Identify which cell holds the provided text, then report its (x, y) central coordinate. 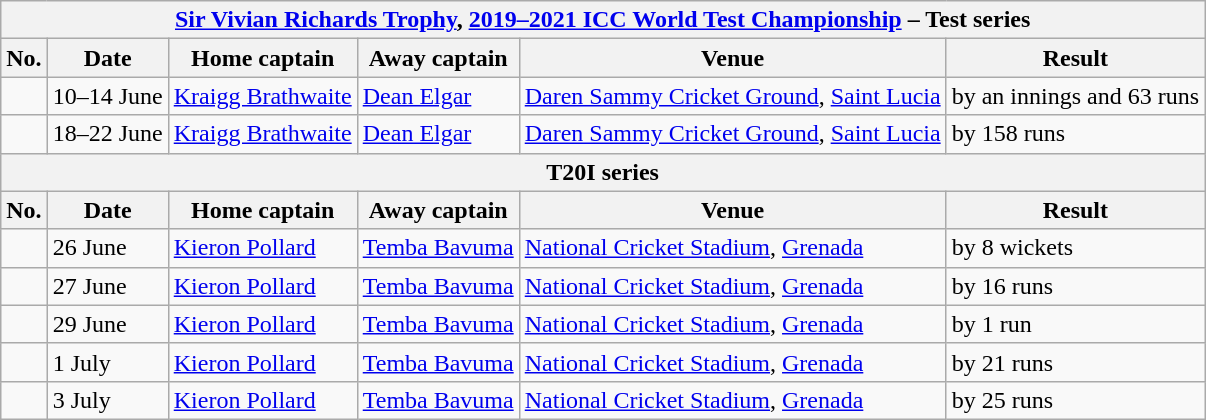
by an innings and 63 runs (1075, 96)
by 8 wickets (1075, 248)
by 16 runs (1075, 286)
by 21 runs (1075, 362)
29 June (108, 324)
18–22 June (108, 134)
27 June (108, 286)
Sir Vivian Richards Trophy, 2019–2021 ICC World Test Championship – Test series (603, 20)
T20I series (603, 172)
by 25 runs (1075, 400)
by 158 runs (1075, 134)
10–14 June (108, 96)
by 1 run (1075, 324)
1 July (108, 362)
3 July (108, 400)
26 June (108, 248)
